Detect which cell encompasses the target text, then output its (x, y) center coordinate. 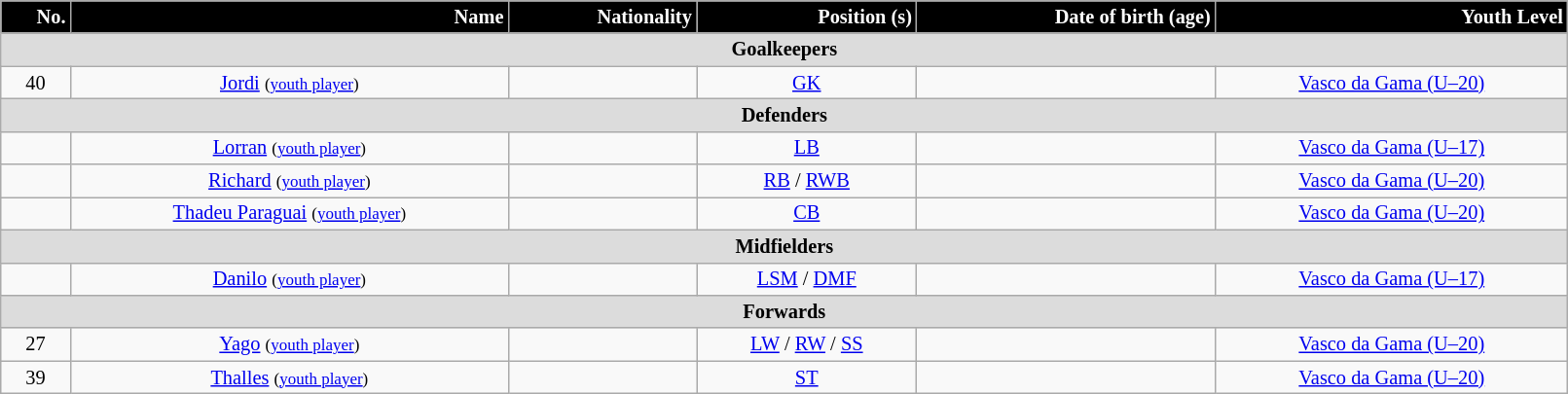
Youth Level (1392, 17)
GK (807, 83)
Name (289, 17)
Thalles (youth player) (289, 377)
Thadeu Paraguai (youth player) (289, 213)
Position (s) (807, 17)
39 (36, 377)
Richard (youth player) (289, 181)
Nationality (602, 17)
Forwards (784, 311)
CB (807, 213)
Danilo (youth player) (289, 279)
40 (36, 83)
No. (36, 17)
LSM / DMF (807, 279)
Jordi (youth player) (289, 83)
Date of birth (age) (1067, 17)
Defenders (784, 115)
LB (807, 148)
27 (36, 344)
Yago (youth player) (289, 344)
RB / RWB (807, 181)
LW / RW / SS (807, 344)
Midfielders (784, 246)
Goalkeepers (784, 50)
ST (807, 377)
Lorran (youth player) (289, 148)
